Output the [X, Y] coordinate of the center of the cell containing the given text.  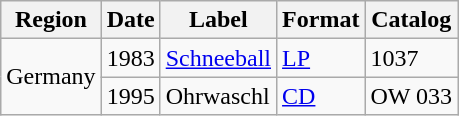
LP [321, 58]
Germany [51, 77]
Format [321, 20]
Catalog [412, 20]
CD [321, 96]
Label [218, 20]
Region [51, 20]
Date [130, 20]
Schneeball [218, 58]
Ohrwaschl [218, 96]
1995 [130, 96]
1983 [130, 58]
1037 [412, 58]
OW 033 [412, 96]
